From the cell containing the given text, extract its center point as (X, Y) coordinate. 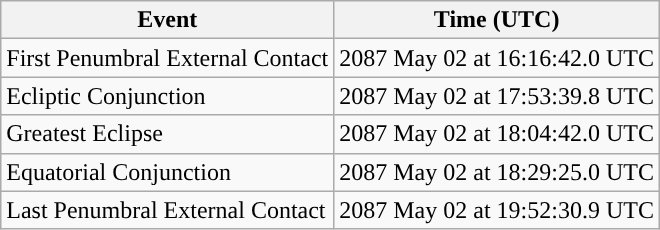
2087 May 02 at 17:53:39.8 UTC (497, 96)
2087 May 02 at 19:52:30.9 UTC (497, 210)
2087 May 02 at 16:16:42.0 UTC (497, 58)
Last Penumbral External Contact (168, 210)
Equatorial Conjunction (168, 172)
2087 May 02 at 18:04:42.0 UTC (497, 134)
2087 May 02 at 18:29:25.0 UTC (497, 172)
Time (UTC) (497, 20)
First Penumbral External Contact (168, 58)
Event (168, 20)
Ecliptic Conjunction (168, 96)
Greatest Eclipse (168, 134)
